Identify which cell holds the provided text, then report its (X, Y) central coordinate. 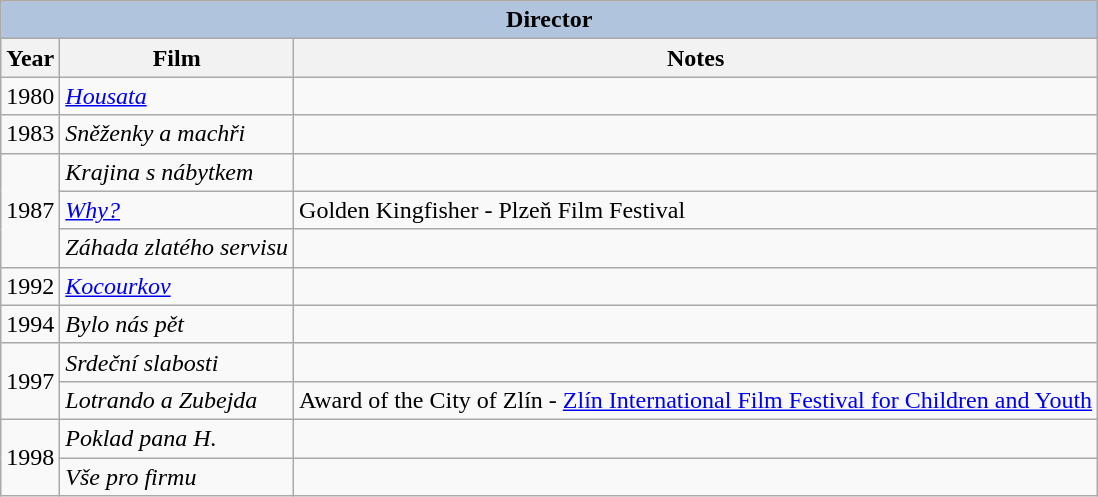
Notes (696, 58)
Award of the City of Zlín - Zlín International Film Festival for Children and Youth (696, 400)
Kocourkov (177, 286)
Lotrando a Zubejda (177, 400)
Golden Kingfisher - Plzeň Film Festival (696, 210)
1997 (30, 381)
1998 (30, 457)
Film (177, 58)
1994 (30, 324)
Krajina s nábytkem (177, 172)
Director (550, 20)
Záhada zlatého servisu (177, 248)
Poklad pana H. (177, 438)
1980 (30, 96)
Bylo nás pět (177, 324)
1987 (30, 210)
1992 (30, 286)
Vše pro firmu (177, 477)
Sněženky a machři (177, 134)
Year (30, 58)
1983 (30, 134)
Srdeční slabosti (177, 362)
Why? (177, 210)
Housata (177, 96)
